Determine the [x, y] coordinate at the center of the cell enclosing the given text.  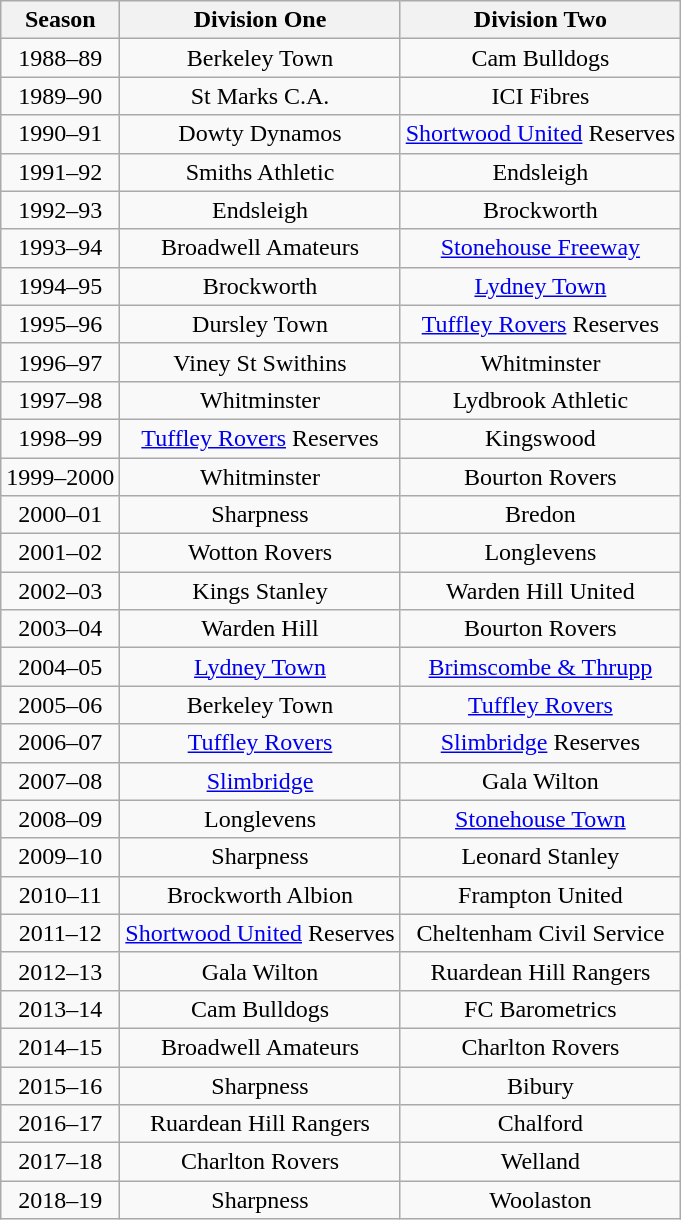
Kings Stanley [260, 591]
2007–08 [60, 781]
Wotton Rovers [260, 553]
2001–02 [60, 553]
1996–97 [60, 362]
Stonehouse Freeway [540, 248]
2000–01 [60, 515]
St Marks C.A. [260, 96]
Bredon [540, 515]
Slimbridge Reserves [540, 743]
Brimscombe & Thrupp [540, 667]
1988–89 [60, 58]
Cheltenham Civil Service [540, 933]
2016–17 [60, 1124]
Dursley Town [260, 324]
1989–90 [60, 96]
Warden Hill United [540, 591]
2003–04 [60, 629]
1991–92 [60, 172]
Stonehouse Town [540, 819]
Leonard Stanley [540, 857]
2005–06 [60, 705]
2010–11 [60, 895]
Welland [540, 1162]
Warden Hill [260, 629]
1990–91 [60, 134]
2011–12 [60, 933]
2009–10 [60, 857]
2018–19 [60, 1200]
2015–16 [60, 1085]
Division Two [540, 20]
2014–15 [60, 1047]
Brockworth Albion [260, 895]
Bibury [540, 1085]
ICI Fibres [540, 96]
Slimbridge [260, 781]
2013–14 [60, 1009]
1999–2000 [60, 477]
1997–98 [60, 400]
1994–95 [60, 286]
Season [60, 20]
Viney St Swithins [260, 362]
Woolaston [540, 1200]
2004–05 [60, 667]
1998–99 [60, 438]
Division One [260, 20]
Kingswood [540, 438]
2008–09 [60, 819]
Chalford [540, 1124]
1993–94 [60, 248]
1992–93 [60, 210]
Dowty Dynamos [260, 134]
2017–18 [60, 1162]
2012–13 [60, 971]
1995–96 [60, 324]
2002–03 [60, 591]
Frampton United [540, 895]
Smiths Athletic [260, 172]
FC Barometrics [540, 1009]
2006–07 [60, 743]
Lydbrook Athletic [540, 400]
